Identify which cell holds the provided text, then report its (X, Y) central coordinate. 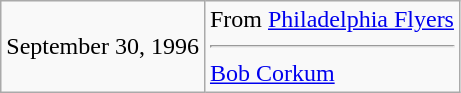
From Philadelphia FlyersBob Corkum (332, 47)
September 30, 1996 (103, 47)
